Locate the cell with the specified text and output its [x, y] center coordinate. 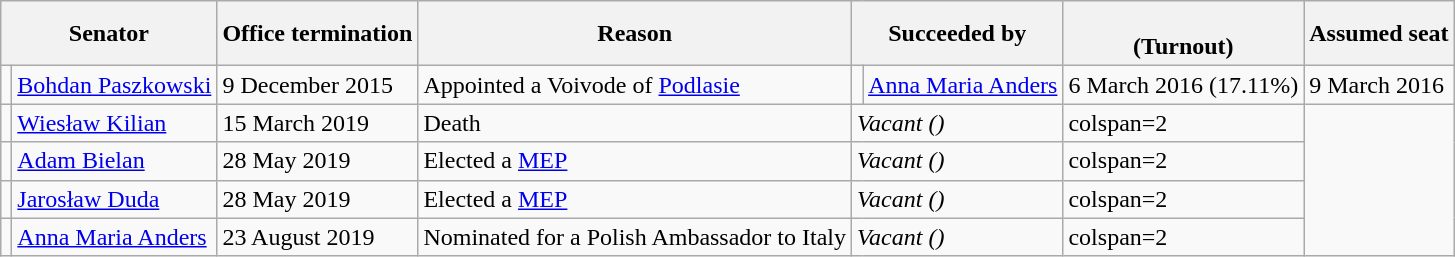
Office termination [318, 34]
Assumed seat [1379, 34]
Death [635, 123]
Succeeded by [958, 34]
9 December 2015 [318, 85]
6 March 2016 (17.11%) [1184, 85]
(Turnout) [1184, 34]
Wiesław Kilian [114, 123]
Reason [635, 34]
15 March 2019 [318, 123]
Jarosław Duda [114, 199]
23 August 2019 [318, 237]
9 March 2016 [1379, 85]
Appointed a Voivode of Podlasie [635, 85]
Bohdan Paszkowski [114, 85]
Nominated for a Polish Ambassador to Italy [635, 237]
Adam Bielan [114, 161]
Senator [109, 34]
